Pinpoint the cell where the given text exists, returning its (X, Y) midpoint coordinate. 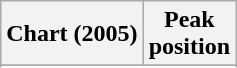
Peak position (189, 34)
Chart (2005) (72, 34)
